Pinpoint the cell where the given text exists, returning its (X, Y) midpoint coordinate. 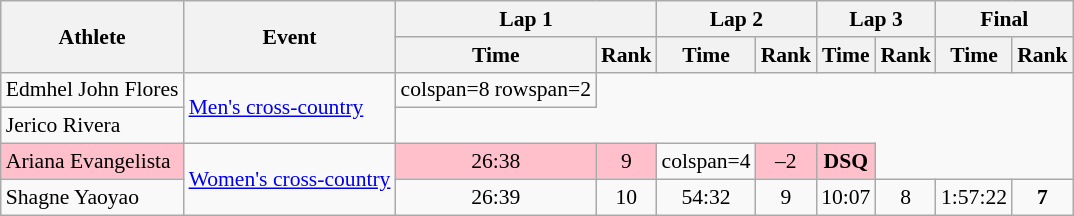
Women's cross-country (290, 180)
Edmhel John Flores (92, 90)
8 (906, 197)
Ariana Evangelista (92, 162)
Lap 3 (876, 19)
1:57:22 (974, 197)
26:38 (496, 162)
Men's cross-country (290, 108)
54:32 (706, 197)
Athlete (92, 36)
DSQ (846, 162)
Final (1004, 19)
–2 (786, 162)
10 (626, 197)
26:39 (496, 197)
Jerico Rivera (92, 126)
10:07 (846, 197)
colspan=4 (706, 162)
Event (290, 36)
Shagne Yaoyao (92, 197)
colspan=8 rowspan=2 (496, 90)
Lap 2 (737, 19)
7 (1042, 197)
Lap 1 (526, 19)
